Capture the cell that displays the provided text and extract its [X, Y] central coordinate. 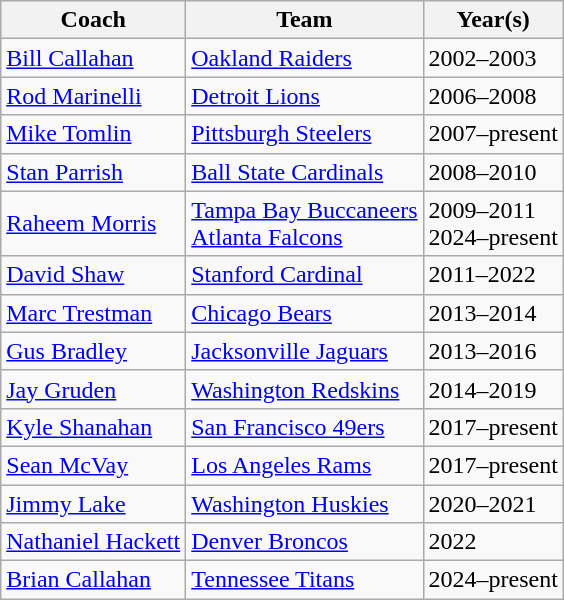
Denver Broncos [304, 542]
Jacksonville Jaguars [304, 351]
Tampa Bay BuccaneersAtlanta Falcons [304, 224]
Rod Marinelli [94, 96]
2002–2003 [493, 58]
Ball State Cardinals [304, 172]
Raheem Morris [94, 224]
2013–2016 [493, 351]
Detroit Lions [304, 96]
Coach [94, 20]
2020–2021 [493, 503]
Stanford Cardinal [304, 275]
Tennessee Titans [304, 580]
Jimmy Lake [94, 503]
2006–2008 [493, 96]
Washington Huskies [304, 503]
2007–present [493, 134]
2024–present [493, 580]
David Shaw [94, 275]
Marc Trestman [94, 313]
Jay Gruden [94, 389]
Los Angeles Rams [304, 465]
Nathaniel Hackett [94, 542]
Washington Redskins [304, 389]
Mike Tomlin [94, 134]
Gus Bradley [94, 351]
2008–2010 [493, 172]
Brian Callahan [94, 580]
San Francisco 49ers [304, 427]
Year(s) [493, 20]
2013–2014 [493, 313]
2011–2022 [493, 275]
Chicago Bears [304, 313]
Bill Callahan [94, 58]
Team [304, 20]
2014–2019 [493, 389]
Kyle Shanahan [94, 427]
Oakland Raiders [304, 58]
Pittsburgh Steelers [304, 134]
2009–20112024–present [493, 224]
Stan Parrish [94, 172]
Sean McVay [94, 465]
2022 [493, 542]
